Output the [x, y] coordinate of the center of the cell containing the given text.  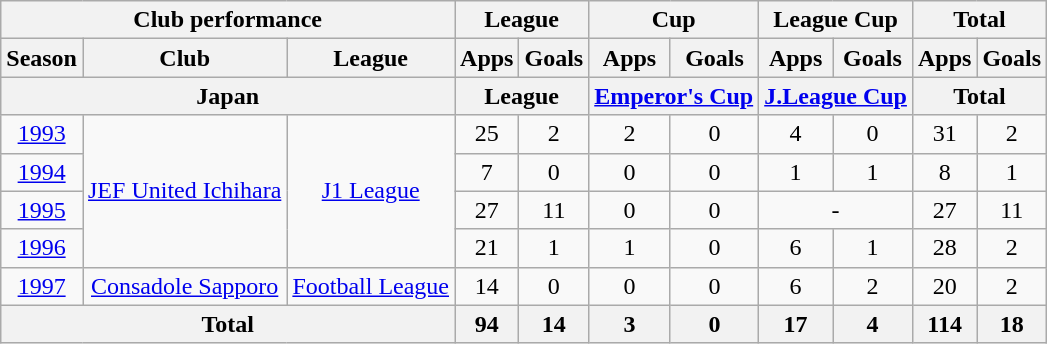
League Cup [836, 20]
1996 [42, 248]
Club performance [228, 20]
3 [630, 324]
25 [487, 134]
1993 [42, 134]
J1 League [371, 191]
1997 [42, 286]
Emperor's Cup [674, 96]
1994 [42, 172]
Japan [228, 96]
8 [944, 172]
1995 [42, 210]
J.League Cup [836, 96]
- [836, 210]
31 [944, 134]
Club [184, 58]
28 [944, 248]
JEF United Ichihara [184, 191]
Cup [674, 20]
7 [487, 172]
Season [42, 58]
94 [487, 324]
21 [487, 248]
114 [944, 324]
Consadole Sapporo [184, 286]
18 [1012, 324]
20 [944, 286]
17 [796, 324]
Football League [371, 286]
